Provide the (x, y) coordinate of the cell's center where the given text is located.  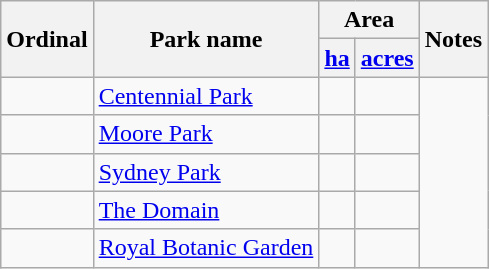
Moore Park (206, 134)
ha (337, 58)
Area (369, 20)
Ordinal (47, 39)
Park name (206, 39)
The Domain (206, 210)
Royal Botanic Garden (206, 248)
acres (387, 58)
Sydney Park (206, 172)
Centennial Park (206, 96)
Notes (453, 39)
